Search for the cell housing the specified text and yield its [X, Y] center coordinate. 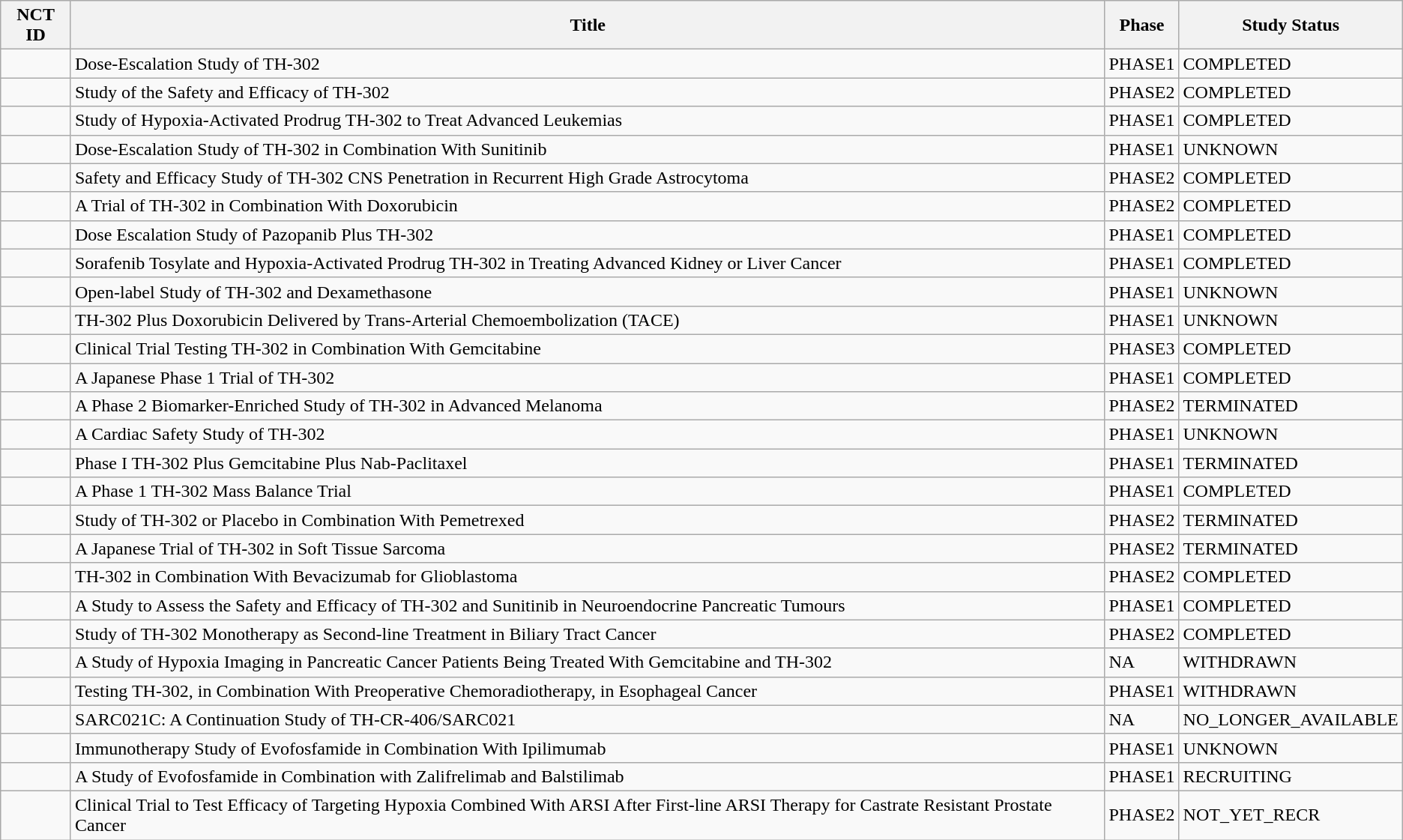
A Study of Hypoxia Imaging in Pancreatic Cancer Patients Being Treated With Gemcitabine and TH-302 [588, 662]
TH-302 in Combination With Bevacizumab for Glioblastoma [588, 577]
A Japanese Trial of TH-302 in Soft Tissue Sarcoma [588, 549]
Study of the Safety and Efficacy of TH-302 [588, 92]
A Japanese Phase 1 Trial of TH-302 [588, 377]
RECRUITING [1291, 776]
NOT_YET_RECR [1291, 815]
Open-label Study of TH-302 and Dexamethasone [588, 291]
Study of Hypoxia-Activated Prodrug TH-302 to Treat Advanced Leukemias [588, 121]
Safety and Efficacy Study of TH-302 CNS Penetration in Recurrent High Grade Astrocytoma [588, 178]
A Phase 1 TH-302 Mass Balance Trial [588, 492]
Dose-Escalation Study of TH-302 [588, 64]
A Trial of TH-302 in Combination With Doxorubicin [588, 206]
NCT ID [36, 25]
NO_LONGER_AVAILABLE [1291, 719]
Clinical Trial to Test Efficacy of Targeting Hypoxia Combined With ARSI After First-line ARSI Therapy for Castrate Resistant Prostate Cancer [588, 815]
TH-302 Plus Doxorubicin Delivered by Trans-Arterial Chemoembolization (TACE) [588, 320]
Study of TH-302 or Placebo in Combination With Pemetrexed [588, 520]
Dose-Escalation Study of TH-302 in Combination With Sunitinib [588, 149]
Testing TH-302, in Combination With Preoperative Chemoradiotherapy, in Esophageal Cancer [588, 691]
Clinical Trial Testing TH-302 in Combination With Gemcitabine [588, 348]
Study Status [1291, 25]
PHASE3 [1142, 348]
A Phase 2 Biomarker-Enriched Study of TH-302 in Advanced Melanoma [588, 406]
Phase I TH-302 Plus Gemcitabine Plus Nab-Paclitaxel [588, 463]
SARC021C: A Continuation Study of TH-CR-406/SARC021 [588, 719]
A Study to Assess the Safety and Efficacy of TH-302 and Sunitinib in Neuroendocrine Pancreatic Tumours [588, 605]
A Study of Evofosfamide in Combination with Zalifrelimab and Balstilimab [588, 776]
Immunotherapy Study of Evofosfamide in Combination With Ipilimumab [588, 748]
Dose Escalation Study of Pazopanib Plus TH-302 [588, 235]
Sorafenib Tosylate and Hypoxia-Activated Prodrug TH-302 in Treating Advanced Kidney or Liver Cancer [588, 263]
A Cardiac Safety Study of TH-302 [588, 435]
Study of TH-302 Monotherapy as Second-line Treatment in Biliary Tract Cancer [588, 634]
Phase [1142, 25]
Title [588, 25]
